Determine the (X, Y) coordinate at the center of the cell enclosing the given text.  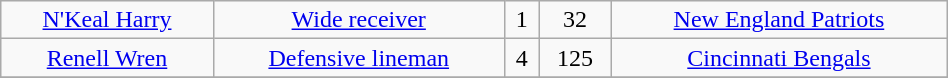
N'Keal Harry (108, 20)
125 (574, 58)
Wide receiver (358, 20)
4 (522, 58)
New England Patriots (780, 20)
1 (522, 20)
Renell Wren (108, 58)
32 (574, 20)
Defensive lineman (358, 58)
Cincinnati Bengals (780, 58)
